Capture the cell that displays the provided text and extract its [X, Y] central coordinate. 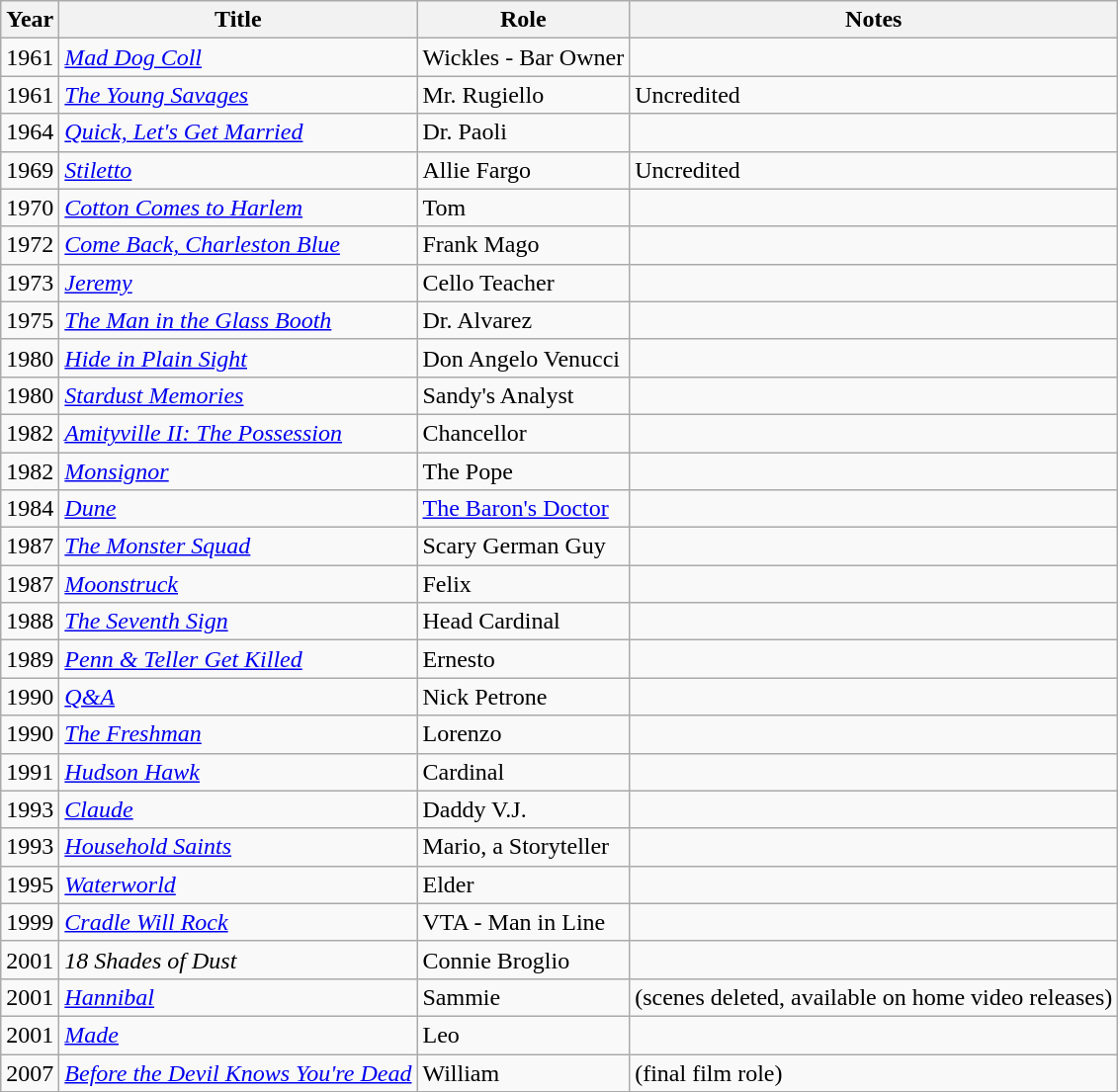
Household Saints [238, 847]
Claude [238, 809]
Waterworld [238, 884]
Hudson Hawk [238, 772]
Elder [524, 884]
1969 [30, 170]
Made [238, 1035]
Dr. Paoli [524, 132]
The Man in the Glass Booth [238, 320]
The Monster Squad [238, 546]
2007 [30, 1072]
1988 [30, 622]
VTA - Man in Line [524, 922]
Dr. Alvarez [524, 320]
1975 [30, 320]
Felix [524, 584]
1989 [30, 659]
Scary German Guy [524, 546]
Allie Fargo [524, 170]
Quick, Let's Get Married [238, 132]
1984 [30, 509]
Head Cardinal [524, 622]
18 Shades of Dust [238, 960]
Sandy's Analyst [524, 395]
(scenes deleted, available on home video releases) [874, 997]
Nick Petrone [524, 697]
Role [524, 20]
Lorenzo [524, 734]
Jeremy [238, 283]
Ernesto [524, 659]
Hide in Plain Sight [238, 358]
Don Angelo Venucci [524, 358]
Hannibal [238, 997]
Mad Dog Coll [238, 57]
Cardinal [524, 772]
Before the Devil Knows You're Dead [238, 1072]
Stiletto [238, 170]
Wickles - Bar Owner [524, 57]
1964 [30, 132]
Monsignor [238, 471]
Year [30, 20]
Cotton Comes to Harlem [238, 208]
Tom [524, 208]
1972 [30, 245]
The Freshman [238, 734]
Penn & Teller Get Killed [238, 659]
1991 [30, 772]
Sammie [524, 997]
Connie Broglio [524, 960]
Stardust Memories [238, 395]
(final film role) [874, 1072]
Come Back, Charleston Blue [238, 245]
Cello Teacher [524, 283]
Title [238, 20]
William [524, 1072]
Mr. Rugiello [524, 95]
Q&A [238, 697]
The Pope [524, 471]
Leo [524, 1035]
1995 [30, 884]
Mario, a Storyteller [524, 847]
Cradle Will Rock [238, 922]
Chancellor [524, 433]
1999 [30, 922]
Daddy V.J. [524, 809]
Frank Mago [524, 245]
Notes [874, 20]
1973 [30, 283]
The Young Savages [238, 95]
1970 [30, 208]
The Baron's Doctor [524, 509]
Dune [238, 509]
Moonstruck [238, 584]
Amityville II: The Possession [238, 433]
The Seventh Sign [238, 622]
